Extract the (x, y) coordinate from the center of the cell holding the provided text.  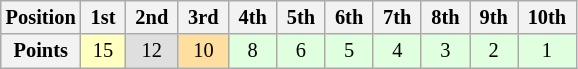
5th (301, 17)
10 (203, 51)
10th (547, 17)
2 (494, 51)
1st (104, 17)
5 (349, 51)
Position (41, 17)
6th (349, 17)
1 (547, 51)
8 (253, 51)
4th (253, 17)
8th (445, 17)
12 (152, 51)
9th (494, 17)
Points (41, 51)
6 (301, 51)
15 (104, 51)
3 (445, 51)
3rd (203, 17)
7th (397, 17)
4 (397, 51)
2nd (152, 17)
